Determine the (x, y) coordinate at the center of the cell enclosing the given text.  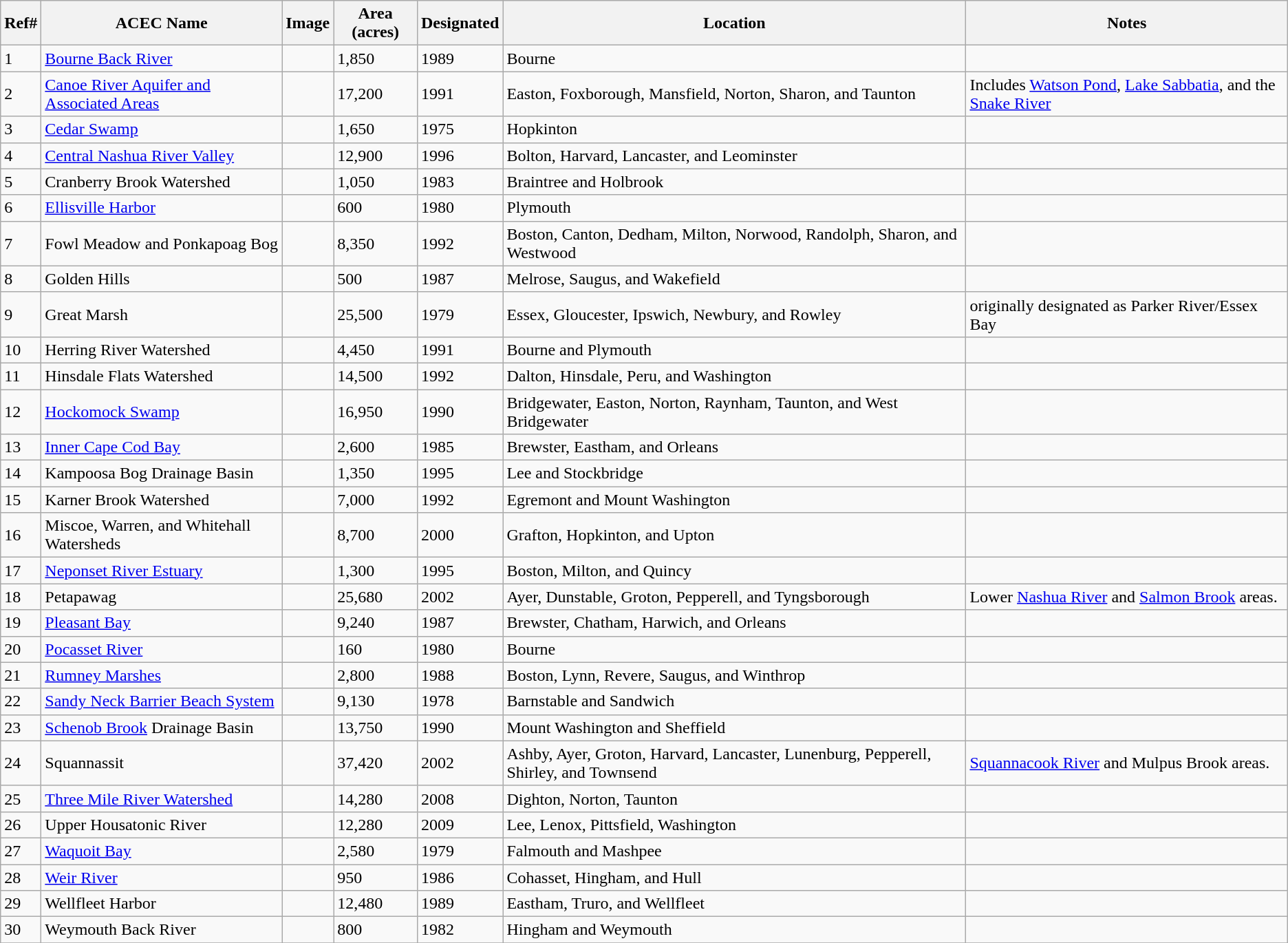
ACEC Name (162, 23)
Inner Cape Cod Bay (162, 447)
Hingham and Weymouth (735, 930)
Barnstable and Sandwich (735, 701)
Essex, Gloucester, Ipswich, Newbury, and Rowley (735, 314)
37,420 (376, 763)
Brewster, Chatham, Harwich, and Orleans (735, 623)
Mount Washington and Sheffield (735, 728)
1,350 (376, 474)
4,450 (376, 350)
12,480 (376, 904)
8 (21, 279)
Pleasant Bay (162, 623)
14 (21, 474)
Falmouth and Mashpee (735, 851)
Dighton, Norton, Taunton (735, 798)
1,650 (376, 129)
Upper Housatonic River (162, 825)
Rumney Marshes (162, 675)
Bourne Back River (162, 59)
Wellfleet Harbor (162, 904)
17 (21, 571)
Weymouth Back River (162, 930)
1988 (460, 675)
9,240 (376, 623)
Hinsdale Flats Watershed (162, 376)
Area (acres) (376, 23)
Squannacook River and Mulpus Brook areas. (1127, 763)
1983 (460, 182)
Image (308, 23)
11 (21, 376)
23 (21, 728)
2000 (460, 536)
Eastham, Truro, and Wellfleet (735, 904)
21 (21, 675)
Great Marsh (162, 314)
1986 (460, 878)
10 (21, 350)
Notes (1127, 23)
Braintree and Holbrook (735, 182)
5 (21, 182)
Melrose, Saugus, and Wakefield (735, 279)
Ayer, Dunstable, Groton, Pepperell, and Tyngsborough (735, 597)
27 (21, 851)
28 (21, 878)
26 (21, 825)
1,050 (376, 182)
Hopkinton (735, 129)
Easton, Foxborough, Mansfield, Norton, Sharon, and Taunton (735, 94)
Lee, Lenox, Pittsfield, Washington (735, 825)
800 (376, 930)
Herring River Watershed (162, 350)
Designated (460, 23)
8,350 (376, 244)
Cedar Swamp (162, 129)
600 (376, 208)
Location (735, 23)
8,700 (376, 536)
Canoe River Aquifer and Associated Areas (162, 94)
22 (21, 701)
Pocasset River (162, 649)
Brewster, Eastham, and Orleans (735, 447)
6 (21, 208)
4 (21, 156)
1,850 (376, 59)
25 (21, 798)
1985 (460, 447)
24 (21, 763)
2,600 (376, 447)
Bolton, Harvard, Lancaster, and Leominster (735, 156)
Kampoosa Bog Drainage Basin (162, 474)
500 (376, 279)
14,500 (376, 376)
19 (21, 623)
Ashby, Ayer, Groton, Harvard, Lancaster, Lunenburg, Pepperell, Shirley, and Townsend (735, 763)
7,000 (376, 500)
12,900 (376, 156)
2008 (460, 798)
25,680 (376, 597)
Squannassit (162, 763)
1975 (460, 129)
Miscoe, Warren, and Whitehall Watersheds (162, 536)
17,200 (376, 94)
Fowl Meadow and Ponkapoag Bog (162, 244)
Bourne and Plymouth (735, 350)
9,130 (376, 701)
14,280 (376, 798)
15 (21, 500)
2009 (460, 825)
Karner Brook Watershed (162, 500)
Hockomock Swamp (162, 412)
12,280 (376, 825)
30 (21, 930)
16,950 (376, 412)
Lower Nashua River and Salmon Brook areas. (1127, 597)
originally designated as Parker River/Essex Bay (1127, 314)
Egremont and Mount Washington (735, 500)
950 (376, 878)
Neponset River Estuary (162, 571)
Waquoit Bay (162, 851)
13 (21, 447)
2,580 (376, 851)
Ellisville Harbor (162, 208)
Boston, Milton, and Quincy (735, 571)
16 (21, 536)
Ref# (21, 23)
Grafton, Hopkinton, and Upton (735, 536)
9 (21, 314)
13,750 (376, 728)
Sandy Neck Barrier Beach System (162, 701)
Petapawag (162, 597)
Boston, Canton, Dedham, Milton, Norwood, Randolph, Sharon, and Westwood (735, 244)
1,300 (376, 571)
Boston, Lynn, Revere, Saugus, and Winthrop (735, 675)
Lee and Stockbridge (735, 474)
2,800 (376, 675)
20 (21, 649)
Plymouth (735, 208)
18 (21, 597)
25,500 (376, 314)
Dalton, Hinsdale, Peru, and Washington (735, 376)
Golden Hills (162, 279)
Cohasset, Hingham, and Hull (735, 878)
1996 (460, 156)
160 (376, 649)
Three Mile River Watershed (162, 798)
1978 (460, 701)
Weir River (162, 878)
1 (21, 59)
2 (21, 94)
12 (21, 412)
29 (21, 904)
Includes Watson Pond, Lake Sabbatia, and the Snake River (1127, 94)
Bridgewater, Easton, Norton, Raynham, Taunton, and West Bridgewater (735, 412)
Central Nashua River Valley (162, 156)
7 (21, 244)
Cranberry Brook Watershed (162, 182)
3 (21, 129)
Schenob Brook Drainage Basin (162, 728)
1982 (460, 930)
